Extract the [x, y] coordinate from the center of the cell holding the provided text.  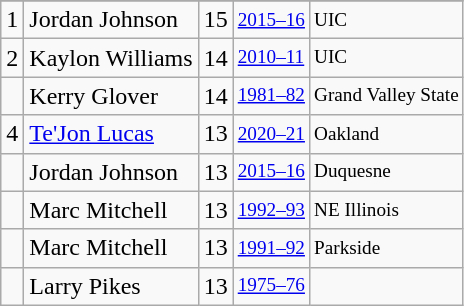
1991–92 [271, 248]
Grand Valley State [387, 96]
15 [216, 20]
Oakland [387, 134]
Parkside [387, 248]
Kerry Glover [111, 96]
Kaylon Williams [111, 58]
Duquesne [387, 172]
NE Illinois [387, 210]
Larry Pikes [111, 286]
4 [12, 134]
2010–11 [271, 58]
1981–82 [271, 96]
1992–93 [271, 210]
1975–76 [271, 286]
1 [12, 20]
2020–21 [271, 134]
Te'Jon Lucas [111, 134]
2 [12, 58]
